Provide the [X, Y] coordinate of the cell's center where the given text is located.  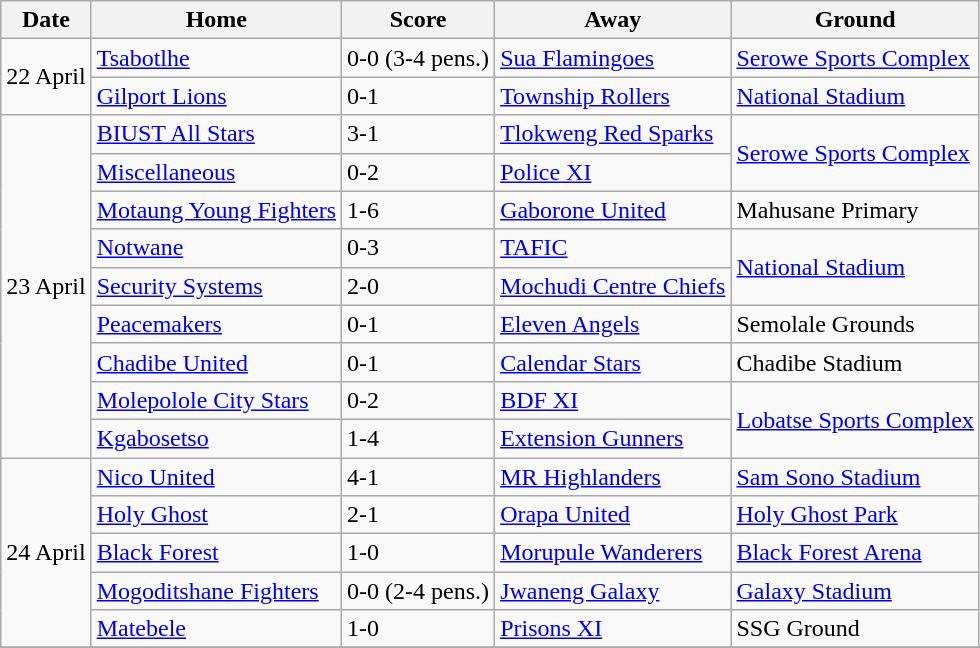
Molepolole City Stars [216, 400]
Sam Sono Stadium [855, 477]
MR Highlanders [613, 477]
SSG Ground [855, 629]
0-0 (2-4 pens.) [418, 591]
Holy Ghost [216, 515]
Matebele [216, 629]
Orapa United [613, 515]
Semolale Grounds [855, 324]
Lobatse Sports Complex [855, 419]
Calendar Stars [613, 362]
Jwaneng Galaxy [613, 591]
22 April [46, 77]
Chadibe Stadium [855, 362]
4-1 [418, 477]
0-0 (3-4 pens.) [418, 58]
Galaxy Stadium [855, 591]
1-6 [418, 210]
Tsabotlhe [216, 58]
Kgabosetso [216, 438]
Date [46, 20]
BIUST All Stars [216, 134]
Black Forest Arena [855, 553]
Gaborone United [613, 210]
Chadibe United [216, 362]
Security Systems [216, 286]
Eleven Angels [613, 324]
Sua Flamingoes [613, 58]
3-1 [418, 134]
Nico United [216, 477]
Motaung Young Fighters [216, 210]
Gilport Lions [216, 96]
Miscellaneous [216, 172]
Township Rollers [613, 96]
Mochudi Centre Chiefs [613, 286]
2-1 [418, 515]
2-0 [418, 286]
Mogoditshane Fighters [216, 591]
1-4 [418, 438]
Holy Ghost Park [855, 515]
23 April [46, 286]
BDF XI [613, 400]
Mahusane Primary [855, 210]
Ground [855, 20]
Score [418, 20]
Notwane [216, 248]
Peacemakers [216, 324]
Prisons XI [613, 629]
TAFIC [613, 248]
Black Forest [216, 553]
Extension Gunners [613, 438]
Morupule Wanderers [613, 553]
Away [613, 20]
0-3 [418, 248]
24 April [46, 553]
Tlokweng Red Sparks [613, 134]
Police XI [613, 172]
Home [216, 20]
